Capture the cell that displays the provided text and extract its [x, y] central coordinate. 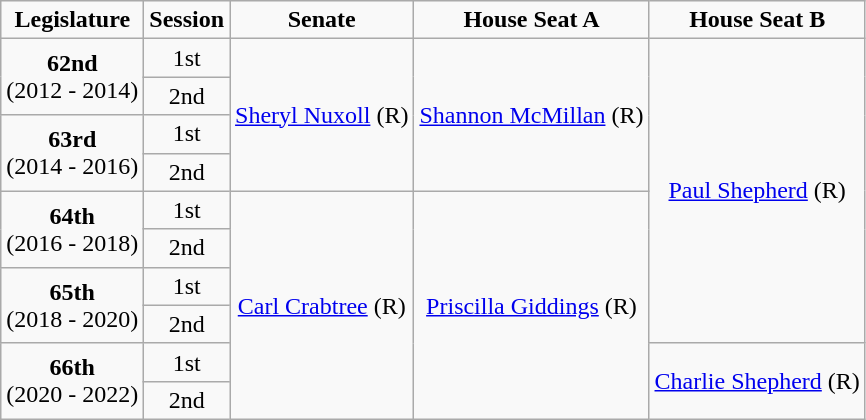
Charlie Shepherd (R) [757, 381]
Carl Crabtree (R) [322, 305]
House Seat B [757, 20]
66th (2020 - 2022) [72, 381]
Senate [322, 20]
Priscilla Giddings (R) [532, 305]
65th (2018 - 2020) [72, 305]
House Seat A [532, 20]
62nd (2012 - 2014) [72, 77]
Shannon McMillan (R) [532, 115]
Sheryl Nuxoll (R) [322, 115]
Paul Shepherd (R) [757, 191]
Legislature [72, 20]
Session [187, 20]
64th (2016 - 2018) [72, 229]
63rd (2014 - 2016) [72, 153]
